For the text-containing cell, return its midpoint in (x, y) coordinate format. 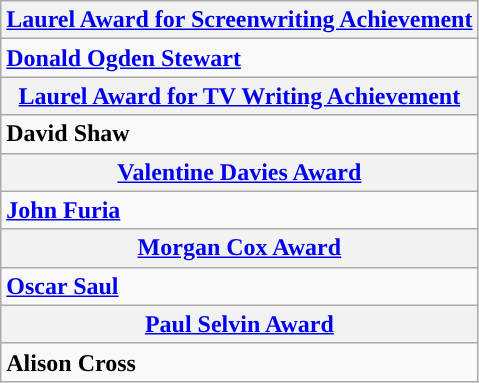
Donald Ogden Stewart (240, 58)
John Furia (240, 210)
Paul Selvin Award (240, 324)
Oscar Saul (240, 286)
David Shaw (240, 134)
Morgan Cox Award (240, 248)
Valentine Davies Award (240, 172)
Alison Cross (240, 362)
Laurel Award for Screenwriting Achievement (240, 20)
Laurel Award for TV Writing Achievement (240, 96)
